Find where the given text appears and provide that cell's center as (x, y) coordinate. 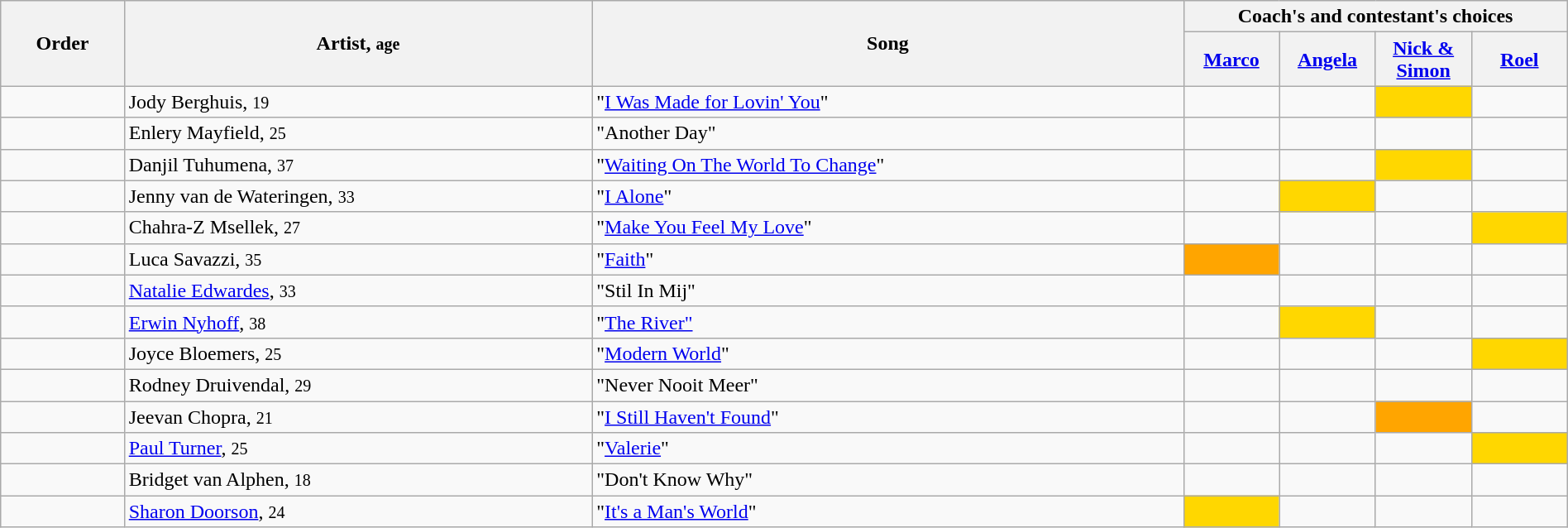
Angela (1327, 60)
Chahra-Z Msellek, 27 (358, 228)
Roel (1519, 60)
"I Alone" (888, 196)
"Valerie" (888, 449)
Bridget van Alphen, 18 (358, 480)
"The River" (888, 322)
"I Still Haven't Found" (888, 416)
Nick & Simon (1423, 60)
Natalie Edwardes, 33 (358, 290)
Order (63, 43)
Artist, age (358, 43)
Luca Savazzi, 35 (358, 259)
Joyce Bloemers, 25 (358, 353)
"Stil In Mij" (888, 290)
Enlery Mayfield, 25 (358, 133)
Jeevan Chopra, 21 (358, 416)
Marco (1231, 60)
"Another Day" (888, 133)
"Faith" (888, 259)
"I Was Made for Lovin' You" (888, 102)
Erwin Nyhoff, 38 (358, 322)
Paul Turner, 25 (358, 449)
Song (888, 43)
"Never Nooit Meer" (888, 385)
Coach's and contestant's choices (1375, 17)
"Waiting On The World To Change" (888, 165)
"Modern World" (888, 353)
Jody Berghuis, 19 (358, 102)
"Make You Feel My Love" (888, 228)
"Don't Know Why" (888, 480)
Danjil Tuhumena, 37 (358, 165)
Sharon Doorson, 24 (358, 511)
Jenny van de Wateringen, 33 (358, 196)
Rodney Druivendal, 29 (358, 385)
"It's a Man's World" (888, 511)
